Pinpoint the cell where the given text exists, returning its [x, y] midpoint coordinate. 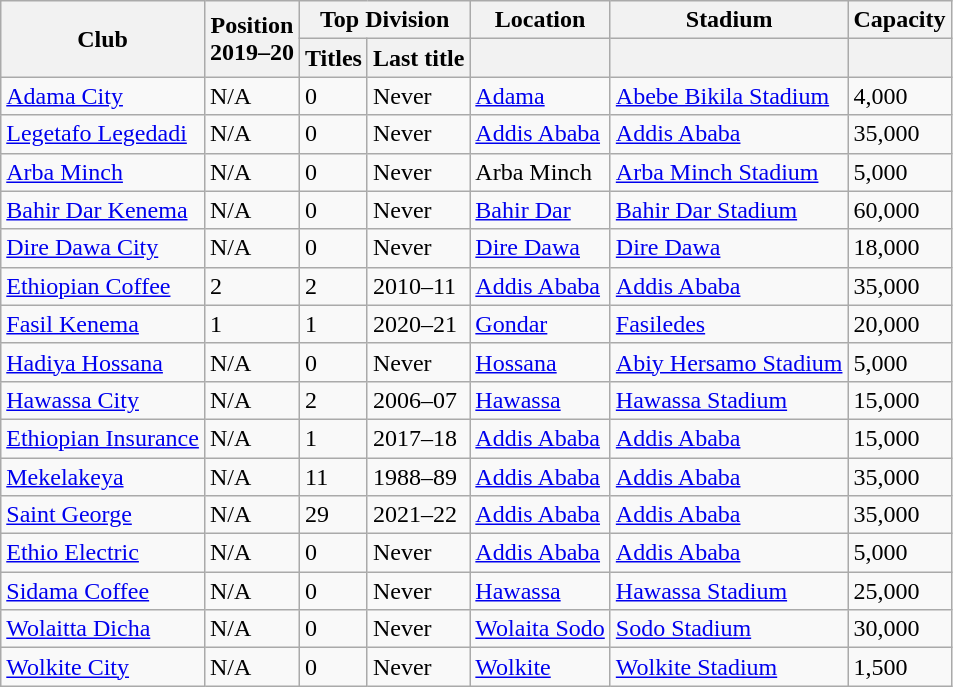
Club [103, 39]
Hossana [540, 362]
1,500 [900, 667]
Bahir Dar Stadium [729, 210]
Wolaitta Dicha [103, 629]
Mekelakeya [103, 477]
Gondar [540, 324]
Top Division [384, 20]
1988–89 [418, 477]
Last title [418, 58]
Hadiya Hossana [103, 362]
2017–18 [418, 438]
Wolkite Stadium [729, 667]
2010–11 [418, 286]
Adama [540, 96]
Adama City [103, 96]
Fasiledes [729, 324]
Ethio Electric [103, 553]
Sidama Coffee [103, 591]
2006–07 [418, 400]
Dire Dawa City [103, 248]
4,000 [900, 96]
20,000 [900, 324]
Position2019–20 [252, 39]
Sodo Stadium [729, 629]
Saint George [103, 515]
Bahir Dar Kenema [103, 210]
Fasil Kenema [103, 324]
18,000 [900, 248]
Abiy Hersamo Stadium [729, 362]
60,000 [900, 210]
25,000 [900, 591]
11 [333, 477]
Ethiopian Coffee [103, 286]
29 [333, 515]
Legetafo Legedadi [103, 134]
30,000 [900, 629]
Bahir Dar [540, 210]
Stadium [729, 20]
2020–21 [418, 324]
Ethiopian Insurance [103, 438]
Hawassa City [103, 400]
Arba Minch Stadium [729, 172]
Titles [333, 58]
Capacity [900, 20]
Wolkite [540, 667]
Wolaita Sodo [540, 629]
2021–22 [418, 515]
Location [540, 20]
Abebe Bikila Stadium [729, 96]
Wolkite City [103, 667]
